Scan for the cell matching the given text and deliver its (x, y) coordinate at center. 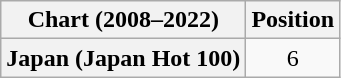
6 (293, 58)
Chart (2008–2022) (124, 20)
Position (293, 20)
Japan (Japan Hot 100) (124, 58)
